Detect which cell encompasses the target text, then output its (X, Y) center coordinate. 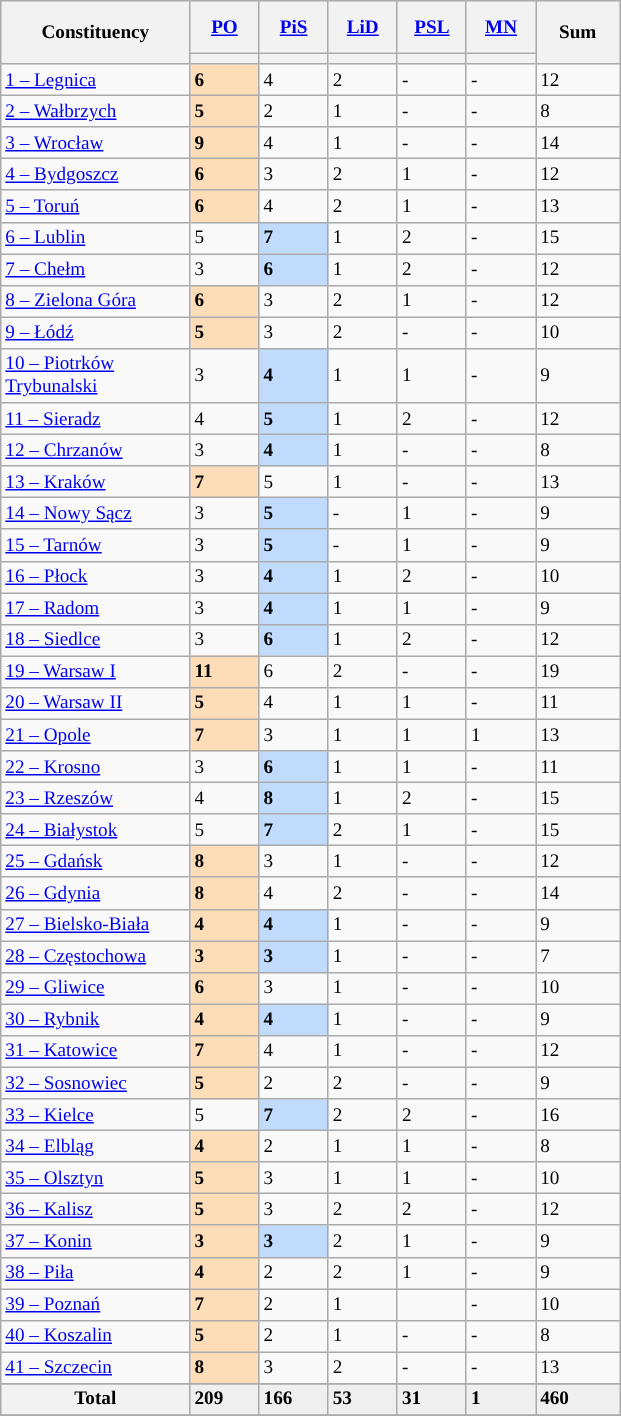
2 – Wałbrzych (96, 111)
15 – Tarnów (96, 545)
209 (224, 1399)
38 – Piła (96, 1273)
LiD (362, 27)
32 – Sosnowiec (96, 1083)
6 – Lublin (96, 238)
18 – Siedlce (96, 640)
34 – Elbląg (96, 1146)
4 – Bydgoszcz (96, 175)
MN (500, 27)
16 (578, 1115)
19 – Warsaw I (96, 672)
17 – Radom (96, 608)
25 – Gdańsk (96, 862)
22 – Krosno (96, 767)
24 – Białystok (96, 830)
26 – Gdynia (96, 893)
16 – Płock (96, 577)
13 – Kraków (96, 482)
PO (224, 27)
33 – Kielce (96, 1115)
5 – Toruń (96, 206)
41 – Szczecin (96, 1368)
Constituency (96, 32)
39 – Poznań (96, 1305)
11 – Sieradz (96, 419)
37 – Konin (96, 1241)
460 (578, 1399)
7 – Chełm (96, 270)
31 – Katowice (96, 1051)
29 – Gliwice (96, 988)
40 – Koszalin (96, 1336)
31 (432, 1399)
3 – Wrocław (96, 143)
Sum (578, 32)
35 – Olsztyn (96, 1178)
27 – Bielsko-Biała (96, 925)
19 (578, 672)
36 – Kalisz (96, 1210)
166 (294, 1399)
21 – Opole (96, 735)
10 – Piotrków Trybunalski (96, 375)
PiS (294, 27)
28 – Częstochowa (96, 956)
Total (96, 1399)
14 – Nowy Sącz (96, 514)
8 – Zielona Góra (96, 301)
12 – Chrzanów (96, 450)
1 – Legnica (96, 80)
53 (362, 1399)
23 – Rzeszów (96, 798)
30 – Rybnik (96, 1020)
9 – Łódź (96, 333)
20 – Warsaw II (96, 703)
PSL (432, 27)
